Output the [X, Y] coordinate of the center of the cell containing the given text.  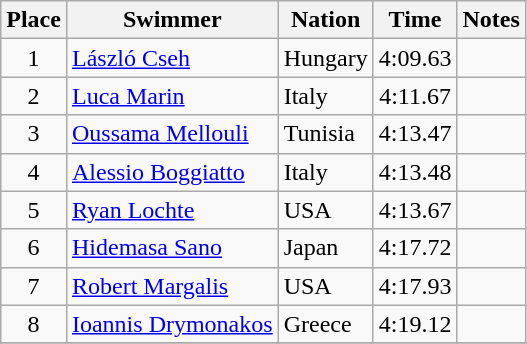
Luca Marin [172, 96]
3 [34, 134]
Time [415, 20]
4:13.48 [415, 172]
5 [34, 210]
Nation [326, 20]
4:17.93 [415, 286]
4:17.72 [415, 248]
4:19.12 [415, 324]
Place [34, 20]
4 [34, 172]
Ryan Lochte [172, 210]
Oussama Mellouli [172, 134]
2 [34, 96]
László Cseh [172, 58]
8 [34, 324]
1 [34, 58]
4:13.67 [415, 210]
Alessio Boggiatto [172, 172]
7 [34, 286]
Japan [326, 248]
Robert Margalis [172, 286]
Swimmer [172, 20]
Greece [326, 324]
6 [34, 248]
4:11.67 [415, 96]
Hungary [326, 58]
Notes [491, 20]
Hidemasa Sano [172, 248]
Ioannis Drymonakos [172, 324]
4:09.63 [415, 58]
4:13.47 [415, 134]
Tunisia [326, 134]
